Detect which cell encompasses the target text, then output its (X, Y) center coordinate. 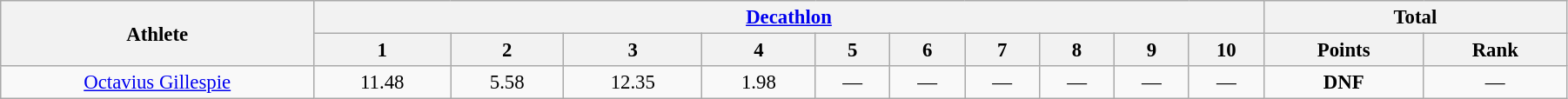
7 (1002, 50)
Total (1415, 17)
Points (1344, 50)
DNF (1344, 82)
12.35 (633, 82)
5.58 (507, 82)
5 (853, 50)
4 (759, 50)
Octavius Gillespie (157, 82)
3 (633, 50)
Rank (1495, 50)
11.48 (383, 82)
1 (383, 50)
Athlete (157, 33)
Decathlon (789, 17)
1.98 (759, 82)
10 (1226, 50)
9 (1151, 50)
8 (1077, 50)
6 (928, 50)
2 (507, 50)
